Determine the [X, Y] coordinate at the center of the cell enclosing the given text.  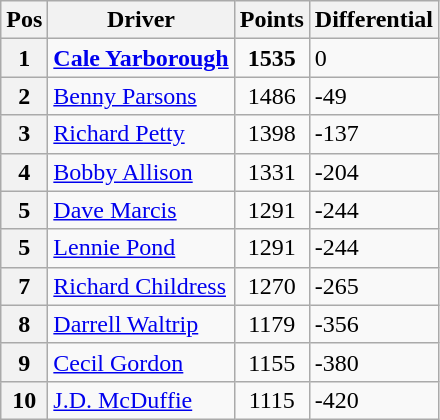
9 [24, 362]
Richard Childress [141, 286]
1179 [272, 324]
1398 [272, 134]
2 [24, 96]
1 [24, 58]
3 [24, 134]
Benny Parsons [141, 96]
10 [24, 400]
-265 [374, 286]
Bobby Allison [141, 172]
1486 [272, 96]
Pos [24, 20]
0 [374, 58]
-420 [374, 400]
Richard Petty [141, 134]
Differential [374, 20]
1115 [272, 400]
J.D. McDuffie [141, 400]
4 [24, 172]
1270 [272, 286]
Cecil Gordon [141, 362]
-380 [374, 362]
Darrell Waltrip [141, 324]
-356 [374, 324]
Lennie Pond [141, 248]
-49 [374, 96]
-137 [374, 134]
8 [24, 324]
Cale Yarborough [141, 58]
Driver [141, 20]
Dave Marcis [141, 210]
Points [272, 20]
1535 [272, 58]
-204 [374, 172]
1155 [272, 362]
1331 [272, 172]
7 [24, 286]
